Provide the [x, y] coordinate of the cell's center where the given text is located.  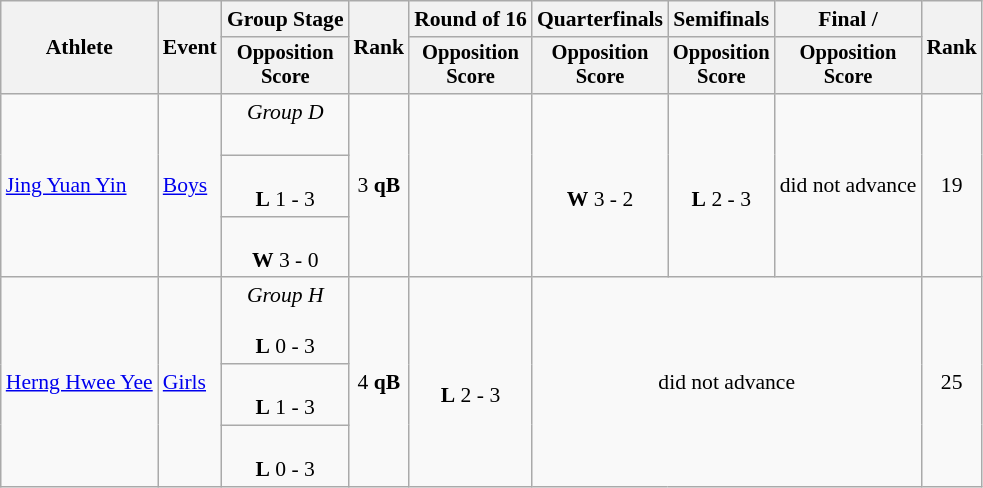
19 [952, 186]
Event [190, 48]
Final / [848, 19]
W 3 - 2 [600, 186]
Boys [190, 186]
4 qB [380, 382]
W 3 - 0 [286, 248]
Athlete [80, 48]
3 qB [380, 186]
Round of 16 [470, 19]
Semifinals [722, 19]
25 [952, 382]
Girls [190, 382]
Quarterfinals [600, 19]
Group Stage [286, 19]
L 0 - 3 [286, 456]
Group D [286, 124]
Group HL 0 - 3 [286, 322]
Jing Yuan Yin [80, 186]
Herng Hwee Yee [80, 382]
